Pinpoint the cell where the given text exists, returning its (X, Y) midpoint coordinate. 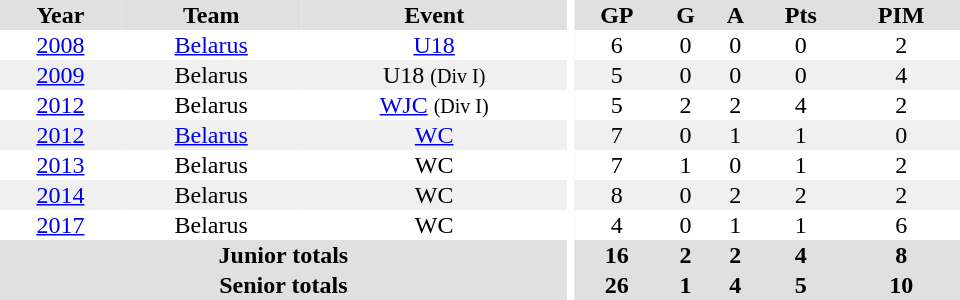
Event (434, 15)
Junior totals (284, 255)
U18 (Div I) (434, 75)
16 (617, 255)
10 (901, 285)
2014 (60, 195)
G (686, 15)
2017 (60, 225)
26 (617, 285)
GP (617, 15)
A (735, 15)
Pts (800, 15)
2013 (60, 165)
WJC (Div I) (434, 105)
U18 (434, 45)
2009 (60, 75)
2008 (60, 45)
PIM (901, 15)
Year (60, 15)
Senior totals (284, 285)
Team (212, 15)
